For the text-containing cell, return its midpoint in (X, Y) coordinate format. 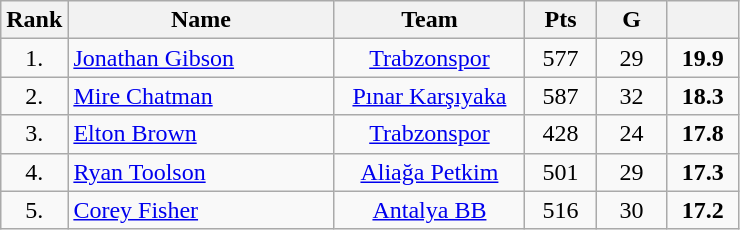
2. (34, 96)
Pınar Karşıyaka (430, 96)
32 (632, 96)
3. (34, 134)
4. (34, 172)
Team (430, 20)
17.2 (702, 210)
Ryan Toolson (201, 172)
18.3 (702, 96)
Corey Fisher (201, 210)
Pts (560, 20)
587 (560, 96)
577 (560, 58)
1. (34, 58)
Elton Brown (201, 134)
17.3 (702, 172)
501 (560, 172)
24 (632, 134)
G (632, 20)
Rank (34, 20)
Mire Chatman (201, 96)
Aliağa Petkim (430, 172)
Antalya BB (430, 210)
19.9 (702, 58)
5. (34, 210)
30 (632, 210)
Name (201, 20)
17.8 (702, 134)
Jonathan Gibson (201, 58)
428 (560, 134)
516 (560, 210)
